For the text-containing cell, return its midpoint in [x, y] coordinate format. 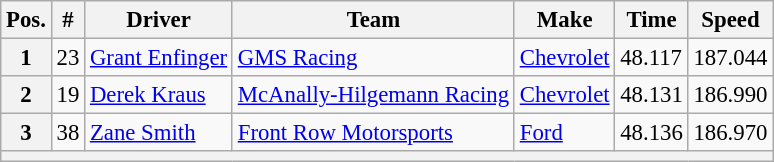
Grant Enfinger [159, 58]
23 [68, 58]
186.990 [730, 95]
Pos. [26, 20]
2 [26, 95]
Time [652, 20]
3 [26, 133]
# [68, 20]
Speed [730, 20]
Derek Kraus [159, 95]
48.136 [652, 133]
Team [373, 20]
186.970 [730, 133]
48.131 [652, 95]
McAnally-Hilgemann Racing [373, 95]
38 [68, 133]
GMS Racing [373, 58]
Front Row Motorsports [373, 133]
Driver [159, 20]
187.044 [730, 58]
Ford [564, 133]
48.117 [652, 58]
Make [564, 20]
1 [26, 58]
19 [68, 95]
Zane Smith [159, 133]
